Detect which cell encompasses the target text, then output its (X, Y) center coordinate. 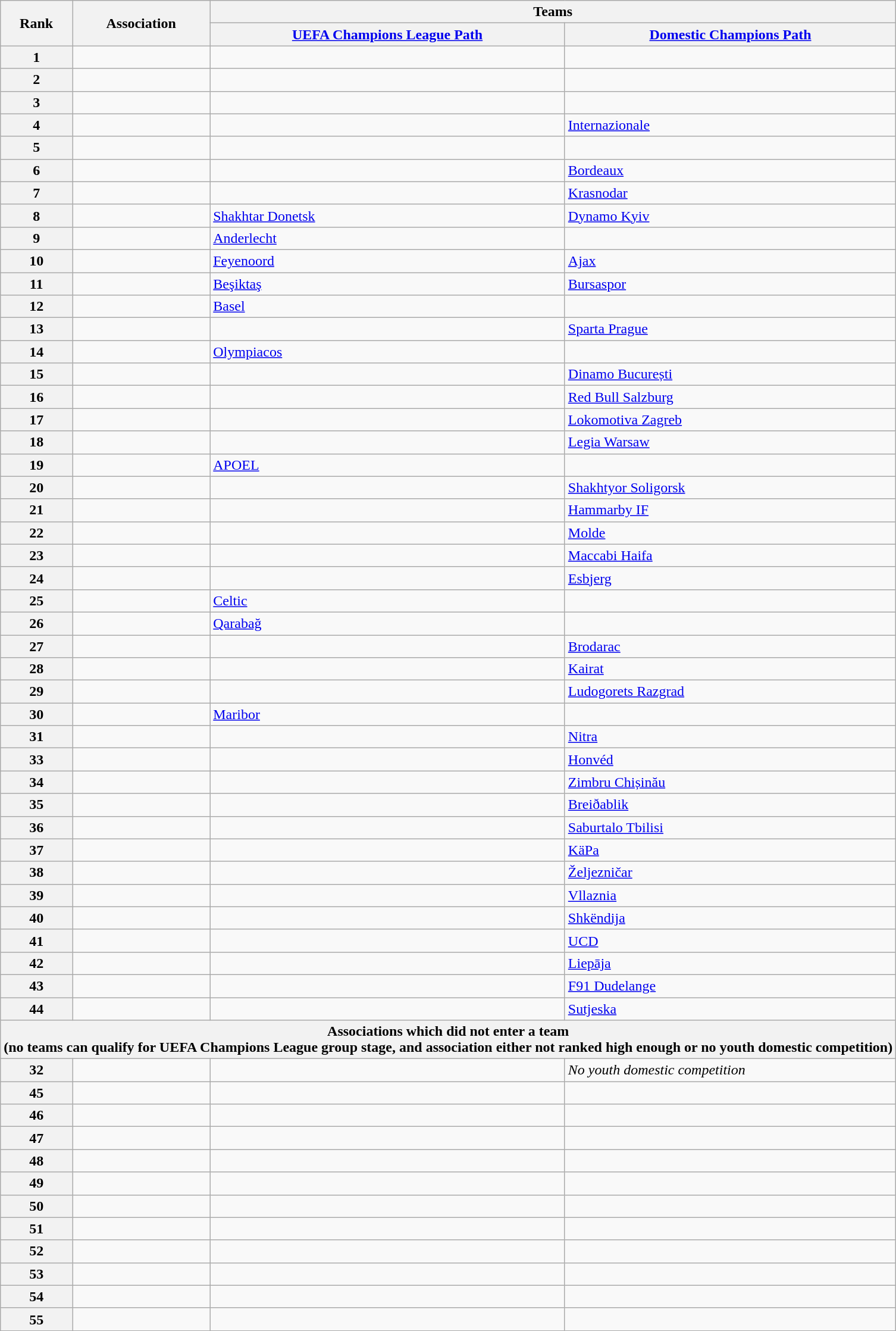
Association (142, 23)
Domestic Champions Path (730, 35)
Feyenoord (388, 261)
22 (37, 533)
5 (37, 148)
34 (37, 782)
Brodarac (730, 646)
Teams (553, 12)
Breiðablik (730, 805)
25 (37, 601)
50 (37, 1206)
51 (37, 1229)
Anderlecht (388, 238)
Zimbru Chișinău (730, 782)
Shakhtyor Soligorsk (730, 488)
Ajax (730, 261)
49 (37, 1183)
Molde (730, 533)
Bursaspor (730, 284)
Sparta Prague (730, 329)
37 (37, 850)
43 (37, 986)
Dynamo Kyiv (730, 215)
Red Bull Salzburg (730, 397)
Esbjerg (730, 578)
33 (37, 760)
29 (37, 692)
1 (37, 57)
Beşiktaş (388, 284)
16 (37, 397)
Željezničar (730, 873)
Shakhtar Donetsk (388, 215)
F91 Dudelange (730, 986)
Celtic (388, 601)
55 (37, 1319)
Maccabi Haifa (730, 555)
3 (37, 102)
20 (37, 488)
46 (37, 1116)
39 (37, 895)
UCD (730, 941)
APOEL (388, 465)
23 (37, 555)
7 (37, 193)
47 (37, 1138)
Bordeaux (730, 170)
6 (37, 170)
Qarabağ (388, 623)
17 (37, 420)
40 (37, 918)
48 (37, 1161)
12 (37, 307)
21 (37, 510)
52 (37, 1251)
18 (37, 442)
Saburtalo Tbilisi (730, 827)
26 (37, 623)
38 (37, 873)
30 (37, 714)
Honvéd (730, 760)
No youth domestic competition (730, 1070)
54 (37, 1296)
15 (37, 374)
Dinamo București (730, 374)
Vllaznia (730, 895)
10 (37, 261)
Shkëndija (730, 918)
31 (37, 737)
4 (37, 125)
28 (37, 669)
9 (37, 238)
41 (37, 941)
14 (37, 352)
Rank (37, 23)
45 (37, 1093)
44 (37, 1009)
11 (37, 284)
8 (37, 215)
Krasnodar (730, 193)
35 (37, 805)
24 (37, 578)
Olympiacos (388, 352)
Internazionale (730, 125)
Hammarby IF (730, 510)
Ludogorets Razgrad (730, 692)
Liepāja (730, 963)
Lokomotiva Zagreb (730, 420)
Basel (388, 307)
KäPa (730, 850)
Maribor (388, 714)
36 (37, 827)
53 (37, 1274)
Legia Warsaw (730, 442)
Kairat (730, 669)
32 (37, 1070)
2 (37, 80)
Nitra (730, 737)
19 (37, 465)
Sutjeska (730, 1009)
13 (37, 329)
UEFA Champions League Path (388, 35)
42 (37, 963)
27 (37, 646)
